Identify which cell holds the provided text, then report its (x, y) central coordinate. 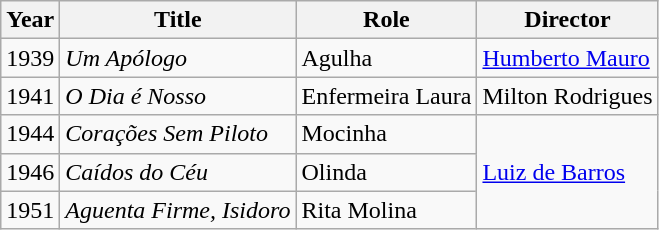
1939 (30, 58)
Olinda (386, 172)
Humberto Mauro (568, 58)
Caídos do Céu (178, 172)
1941 (30, 96)
Mocinha (386, 134)
Aguenta Firme, Isidoro (178, 210)
1944 (30, 134)
Um Apólogo (178, 58)
O Dia é Nosso (178, 96)
1951 (30, 210)
Role (386, 20)
Corações Sem Piloto (178, 134)
Agulha (386, 58)
1946 (30, 172)
Luiz de Barros (568, 172)
Director (568, 20)
Rita Molina (386, 210)
Year (30, 20)
Enfermeira Laura (386, 96)
Milton Rodrigues (568, 96)
Title (178, 20)
